Find where the given text appears and provide that cell's center as (x, y) coordinate. 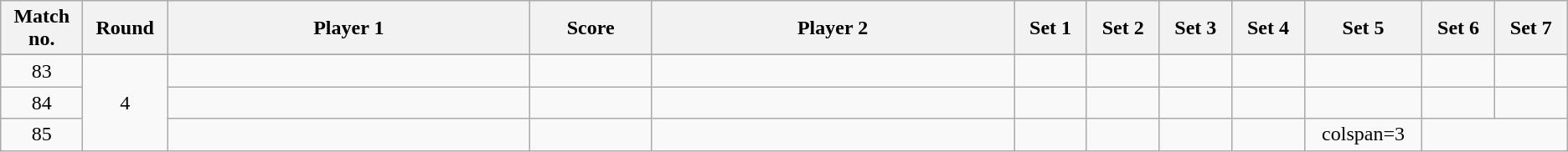
85 (42, 134)
colspan=3 (1363, 134)
Set 3 (1196, 28)
84 (42, 103)
4 (126, 103)
Set 4 (1268, 28)
Set 1 (1050, 28)
83 (42, 71)
Set 6 (1459, 28)
Set 5 (1363, 28)
Player 1 (348, 28)
Player 2 (833, 28)
Score (591, 28)
Set 2 (1122, 28)
Set 7 (1531, 28)
Match no. (42, 28)
Round (126, 28)
